From the cell containing the given text, extract its center point as [x, y] coordinate. 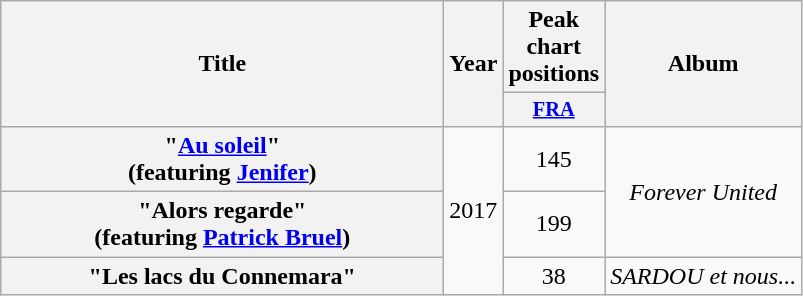
"Au soleil"(featuring Jenifer) [222, 158]
2017 [474, 210]
145 [554, 158]
38 [554, 276]
"Les lacs du Connemara" [222, 276]
Peak chart positions [554, 47]
SARDOU et nous... [704, 276]
Year [474, 64]
Title [222, 64]
"Alors regarde"(featuring Patrick Bruel) [222, 224]
FRA [554, 110]
Album [704, 64]
199 [554, 224]
Forever United [704, 191]
